Capture the cell that displays the provided text and extract its [x, y] central coordinate. 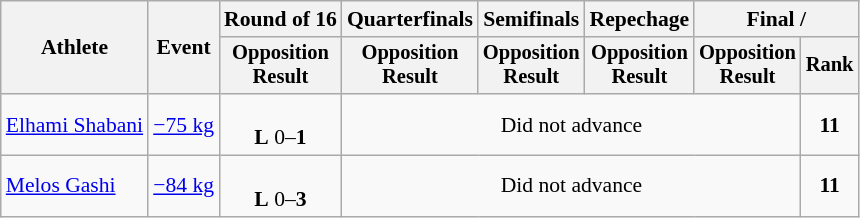
Athlete [74, 48]
Repechage [640, 19]
Melos Gashi [74, 186]
−84 kg [184, 186]
Round of 16 [280, 19]
Event [184, 48]
Semifinals [532, 19]
L 0–1 [280, 124]
−75 kg [184, 124]
Rank [830, 66]
Quarterfinals [410, 19]
L 0–3 [280, 186]
Final / [776, 19]
Elhami Shabani [74, 124]
